Identify which cell holds the provided text, then report its (x, y) central coordinate. 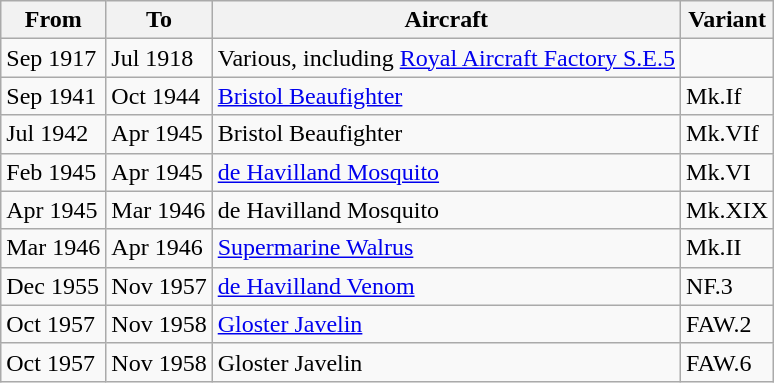
Mk.II (728, 248)
Apr 1946 (159, 248)
FAW.6 (728, 362)
Mk.XIX (728, 210)
Mk.VI (728, 172)
NF.3 (728, 286)
Various, including Royal Aircraft Factory S.E.5 (446, 58)
Mk.VIf (728, 134)
Supermarine Walrus (446, 248)
FAW.2 (728, 324)
Nov 1957 (159, 286)
Feb 1945 (54, 172)
Sep 1917 (54, 58)
Mk.If (728, 96)
To (159, 20)
Jul 1942 (54, 134)
Jul 1918 (159, 58)
Oct 1944 (159, 96)
Variant (728, 20)
Aircraft (446, 20)
Dec 1955 (54, 286)
Sep 1941 (54, 96)
de Havilland Venom (446, 286)
From (54, 20)
